Output the (x, y) coordinate of the center of the cell containing the given text.  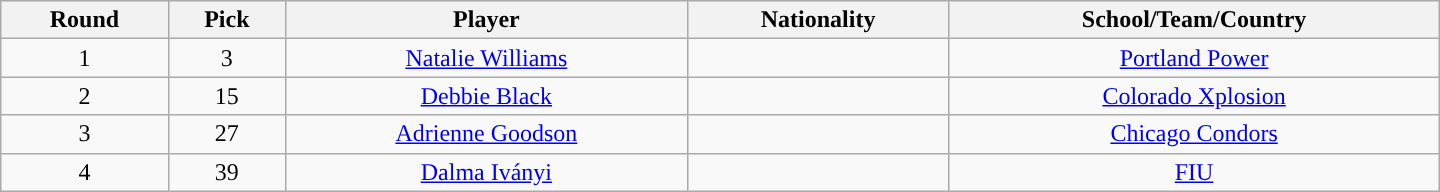
Round (84, 20)
Debbie Black (487, 96)
School/Team/Country (1194, 20)
Colorado Xplosion (1194, 96)
Portland Power (1194, 58)
FIU (1194, 172)
Dalma Iványi (487, 172)
2 (84, 96)
Nationality (818, 20)
39 (226, 172)
Adrienne Goodson (487, 134)
27 (226, 134)
4 (84, 172)
15 (226, 96)
Chicago Condors (1194, 134)
Pick (226, 20)
Player (487, 20)
1 (84, 58)
Natalie Williams (487, 58)
